Search for the cell housing the specified text and yield its (X, Y) center coordinate. 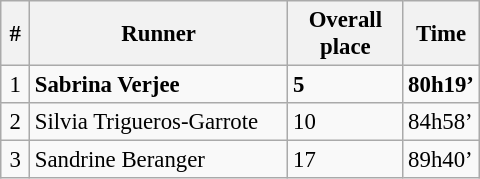
80h19’ (441, 85)
5 (346, 85)
Silvia Trigueros-Garrote (158, 122)
Overall place (346, 34)
# (16, 34)
Runner (158, 34)
2 (16, 122)
10 (346, 122)
89h40’ (441, 160)
Sabrina Verjee (158, 85)
Sandrine Beranger (158, 160)
Time (441, 34)
3 (16, 160)
1 (16, 85)
17 (346, 160)
84h58’ (441, 122)
